Return the [x, y] coordinate for the center point of the cell that contains the specified text.  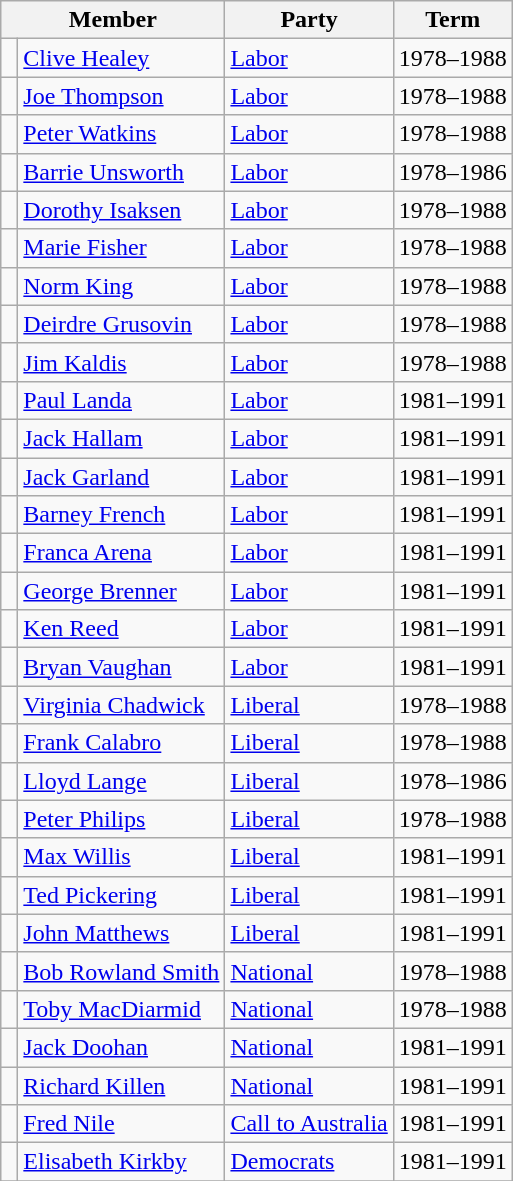
John Matthews [122, 933]
Peter Philips [122, 819]
Jack Garland [122, 477]
Frank Calabro [122, 743]
Toby MacDiarmid [122, 1009]
Clive Healey [122, 58]
Barney French [122, 515]
Bryan Vaughan [122, 667]
Norm King [122, 286]
Joe Thompson [122, 96]
Deirdre Grusovin [122, 324]
Ted Pickering [122, 895]
Barrie Unsworth [122, 172]
George Brenner [122, 591]
Marie Fisher [122, 248]
Term [452, 20]
Dorothy Isaksen [122, 210]
Ken Reed [122, 629]
Fred Nile [122, 1124]
Max Willis [122, 857]
Lloyd Lange [122, 781]
Jack Doohan [122, 1047]
Virginia Chadwick [122, 705]
Peter Watkins [122, 134]
Bob Rowland Smith [122, 971]
Democrats [309, 1162]
Call to Australia [309, 1124]
Party [309, 20]
Richard Killen [122, 1085]
Jim Kaldis [122, 362]
Jack Hallam [122, 438]
Paul Landa [122, 400]
Franca Arena [122, 553]
Member [113, 20]
Elisabeth Kirkby [122, 1162]
